Determine the [X, Y] coordinate at the center of the cell enclosing the given text.  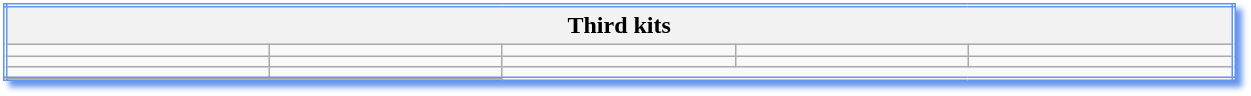
Third kits [619, 25]
